Scan for the cell matching the given text and deliver its [X, Y] coordinate at center. 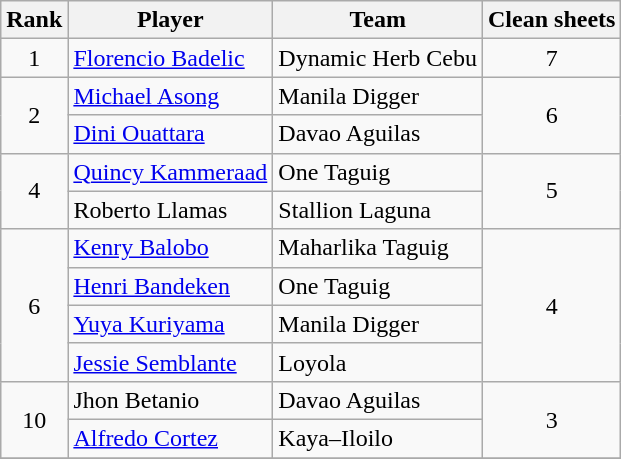
5 [552, 191]
Quincy Kammeraad [170, 172]
Alfredo Cortez [170, 438]
1 [34, 58]
Michael Asong [170, 96]
Yuya Kuriyama [170, 324]
Henri Bandeken [170, 286]
Rank [34, 20]
10 [34, 419]
Dini Ouattara [170, 134]
Player [170, 20]
Florencio Badelic [170, 58]
3 [552, 419]
Maharlika Taguig [378, 248]
Kaya–Iloilo [378, 438]
2 [34, 115]
Jhon Betanio [170, 400]
Loyola [378, 362]
7 [552, 58]
Dynamic Herb Cebu [378, 58]
Stallion Laguna [378, 210]
Roberto Llamas [170, 210]
Team [378, 20]
Clean sheets [552, 20]
Jessie Semblante [170, 362]
Kenry Balobo [170, 248]
